Determine the [x, y] coordinate at the center of the cell enclosing the given text.  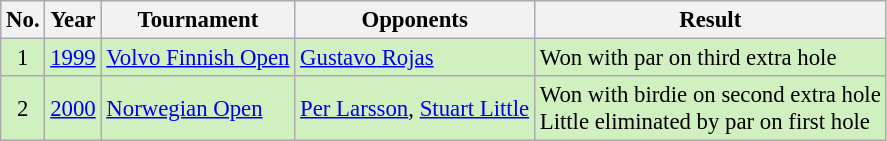
Opponents [415, 20]
Won with par on third extra hole [710, 58]
Gustavo Rojas [415, 58]
2000 [73, 108]
Won with birdie on second extra holeLittle eliminated by par on first hole [710, 108]
Year [73, 20]
Result [710, 20]
Per Larsson, Stuart Little [415, 108]
1 [23, 58]
Norwegian Open [198, 108]
No. [23, 20]
Tournament [198, 20]
1999 [73, 58]
2 [23, 108]
Volvo Finnish Open [198, 58]
